Provide the [X, Y] coordinate of the cell's center where the given text is located.  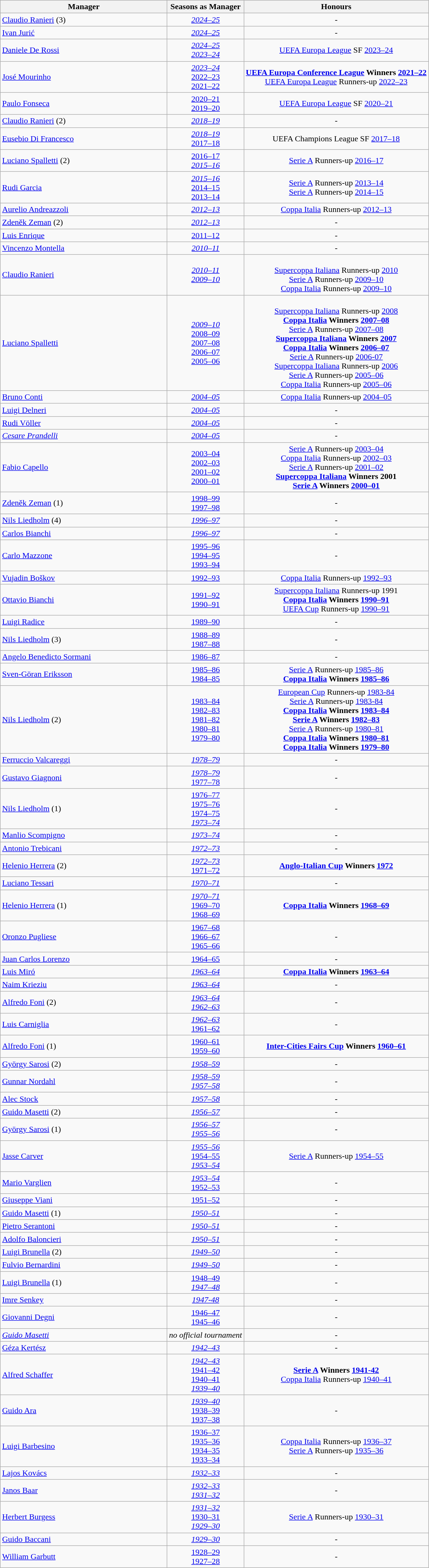
2009–10 2008–09 2007–08 2006–07 2005–06 [206, 343]
1972–73 [206, 848]
2016–17 2015–16 [206, 160]
Ottavio Bianchi [84, 600]
Jasse Carver [84, 1156]
1942–43 1941–42 1940–41 1939–40 [206, 1374]
György Sarosi (1) [84, 1129]
Luigi Brunella (1) [84, 1282]
Rudi Völler [84, 423]
Vincenzo Montella [84, 248]
Lajos Kovács [84, 1473]
2011–12 [206, 235]
Manlio Scompigno [84, 835]
Manager [84, 7]
Alfredo Foni (2) [84, 1002]
1936–37 1935–36 1934–35 1933–34 [206, 1446]
Sven-Göran Eriksson [84, 675]
1929–30 [206, 1539]
Coppa Italia Runners-up 1936–37 Serie A Runners-up 1935–36 [337, 1446]
no official tournament [206, 1335]
Anglo-Italian Cup Winners 1972 [337, 866]
1939–40 1938–39 1937–38 [206, 1410]
Luciano Tessari [84, 883]
Honours [337, 7]
Nils Liedholm (3) [84, 639]
Zdeněk Zeman (1) [84, 503]
UEFA Europa League SF 2020–21 [337, 103]
UEFA Europa Conference League Winners 2021–22 UEFA Europa League Runners-up 2022–23 [337, 77]
2018–19 [206, 121]
2010–11 [206, 248]
UEFA Champions League SF 2017–18 [337, 139]
1978–79 [206, 760]
Coppa Italia Winners 1963–64 [337, 972]
2003–04 2002–03 2001–02 2000–01 [206, 467]
2010–11 2009–10 [206, 275]
1972–73 1971–72 [206, 866]
Cesare Prandelli [84, 436]
1973–74 [206, 835]
Nils Liedholm (4) [84, 520]
Serie A Winners 1941-42 Coppa Italia Runners-up 1940–41 [337, 1374]
1946–47 1945–46 [206, 1317]
1991–92 1990–91 [206, 600]
1978–79 1977–78 [206, 777]
William Garbutt [84, 1556]
1983–84 1982–83 1981–82 1980–81 1979–80 [206, 719]
Oronzo Pugliese [84, 937]
Serie A Runners-up 2013–14 Serie A Runners-up 2014–15 [337, 187]
1928–29 1927–28 [206, 1556]
1964–65 [206, 959]
1955–56 1954–55 1953–54 [206, 1156]
Janos Baar [84, 1491]
Daniele De Rossi [84, 50]
2023–24 2022–23 2021–22 [206, 77]
Carlo Mazzone [84, 555]
1976–77 1975–76 1974–75 1973–74 [206, 808]
1995–96 1994–95 1993–94 [206, 555]
Ferruccio Valcareggi [84, 760]
Gunnar Nordahl [84, 1082]
Bruno Conti [84, 397]
Luigi Delneri [84, 410]
1958–59 1957–58 [206, 1082]
1948–49 1947–48 [206, 1282]
1932–33 [206, 1473]
Claudio Ranieri (3) [84, 20]
Helenio Herrera (2) [84, 866]
Géza Kertész [84, 1348]
Giovanni Degni [84, 1317]
Eusebio Di Francesco [84, 139]
Guido Baccani [84, 1539]
1989–90 [206, 622]
Luis Carniglia [84, 1024]
Supercoppa Italiana Runners-up 1991Coppa Italia Winners 1990–91 UEFA Cup Runners-up 1990–91 [337, 600]
1986–87 [206, 657]
Coppa Italia Runners-up 2012–13 [337, 209]
1931–32 1930–31 1929–30 [206, 1517]
Rudi Garcia [84, 187]
Angelo Benedicto Sormani [84, 657]
Herbert Burgess [84, 1517]
Luis Enrique [84, 235]
2015–16 2014–15 2013–14 [206, 187]
2024–25 2023–24 [206, 50]
Juan Carlos Lorenzo [84, 959]
Luciano Spalletti [84, 343]
Nils Liedholm (1) [84, 808]
Coppa Italia Winners 1968–69 [337, 905]
Giuseppe Viani [84, 1200]
1970–71 1969–70 1968–69 [206, 905]
2018–19 2017–18 [206, 139]
1951–52 [206, 1200]
1988–89 1987–88 [206, 639]
Supercoppa Italiana Runners-up 2010 Serie A Runners-up 2009–10 Coppa Italia Runners-up 2009–10 [337, 275]
José Mourinho [84, 77]
1992–93 [206, 577]
1956–57 1955–56 [206, 1129]
Helenio Herrera (1) [84, 905]
1942–43 [206, 1348]
1947-48 [206, 1300]
Alfredo Foni (1) [84, 1046]
1960–61 1959–60 [206, 1046]
1985–86 1984–85 [206, 675]
Ivan Jurić [84, 33]
Imre Senkey [84, 1300]
Guido Masetti (2) [84, 1112]
Mario Varglien [84, 1183]
Fabio Capello [84, 467]
Serie A Runners-up 2003–04Coppa Italia Runners-up 2002–03Serie A Runners-up 2001–02Supercoppa Italiana Winners 2001 Serie A Winners 2000–01 [337, 467]
1967–68 1966–67 1965–66 [206, 937]
Pietro Serantoni [84, 1226]
Claudio Ranieri (2) [84, 121]
Naim Krieziu [84, 984]
1953–54 1952–53 [206, 1183]
Paulo Fonseca [84, 103]
Zdeněk Zeman (2) [84, 222]
Antonio Trebicani [84, 848]
Inter-Cities Fairs Cup Winners 1960–61 [337, 1046]
Guido Masetti (1) [84, 1213]
1956–57 [206, 1112]
1963–64 1962–63 [206, 1002]
2020–21 2019–20 [206, 103]
Serie A Runners-up 1985–86 Coppa Italia Winners 1985–86 [337, 675]
Luigi Barbesino [84, 1446]
Aurelio Andreazzoli [84, 209]
Luigi Radice [84, 622]
UEFA Europa League SF 2023–24 [337, 50]
Fulvio Bernardini [84, 1265]
György Sarosi (2) [84, 1064]
1957–58 [206, 1099]
Coppa Italia Runners-up 1992–93 [337, 577]
1932–33 1931–32 [206, 1491]
Coppa Italia Runners-up 2004–05 [337, 397]
Luciano Spalletti (2) [84, 160]
Guido Masetti [84, 1335]
Vujadin Boškov [84, 577]
1958–59 [206, 1064]
Seasons as Manager [206, 7]
Luis Miró [84, 972]
Carlos Bianchi [84, 533]
Alec Stock [84, 1099]
Gustavo Giagnoni [84, 777]
1970–71 [206, 883]
Adolfo Baloncieri [84, 1239]
Alfred Schaffer [84, 1374]
Serie A Runners-up 1954–55 [337, 1156]
Claudio Ranieri [84, 275]
Guido Ara [84, 1410]
1962–63 1961–62 [206, 1024]
Luigi Brunella (2) [84, 1252]
Nils Liedholm (2) [84, 719]
Serie A Runners-up 2016–17 [337, 160]
1998–99 1997–98 [206, 503]
Serie A Runners-up 1930–31 [337, 1517]
